Scan for the cell matching the given text and deliver its [x, y] coordinate at center. 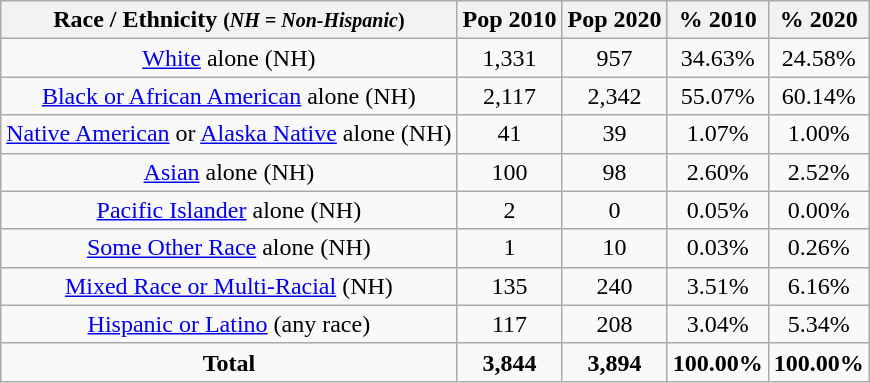
98 [614, 172]
0.00% [818, 210]
5.34% [818, 324]
60.14% [818, 96]
117 [510, 324]
0 [614, 210]
2.60% [718, 172]
3.04% [718, 324]
1,331 [510, 58]
1.07% [718, 134]
34.63% [718, 58]
10 [614, 248]
100 [510, 172]
Black or African American alone (NH) [229, 96]
Pacific Islander alone (NH) [229, 210]
Mixed Race or Multi-Racial (NH) [229, 286]
% 2020 [818, 20]
39 [614, 134]
White alone (NH) [229, 58]
6.16% [818, 286]
2 [510, 210]
Pop 2010 [510, 20]
Race / Ethnicity (NH = Non-Hispanic) [229, 20]
0.26% [818, 248]
24.58% [818, 58]
3,894 [614, 362]
208 [614, 324]
1.00% [818, 134]
1 [510, 248]
41 [510, 134]
2,342 [614, 96]
3.51% [718, 286]
Native American or Alaska Native alone (NH) [229, 134]
240 [614, 286]
2.52% [818, 172]
135 [510, 286]
2,117 [510, 96]
Some Other Race alone (NH) [229, 248]
Hispanic or Latino (any race) [229, 324]
Asian alone (NH) [229, 172]
957 [614, 58]
0.03% [718, 248]
3,844 [510, 362]
55.07% [718, 96]
Total [229, 362]
0.05% [718, 210]
Pop 2020 [614, 20]
% 2010 [718, 20]
